Detect which cell encompasses the target text, then output its [x, y] center coordinate. 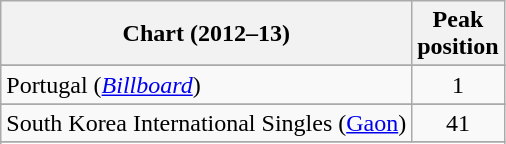
Peakposition [458, 34]
South Korea International Singles (Gaon) [206, 123]
1 [458, 85]
41 [458, 123]
Portugal (Billboard) [206, 85]
Chart (2012–13) [206, 34]
